For the text-containing cell, return its midpoint in (x, y) coordinate format. 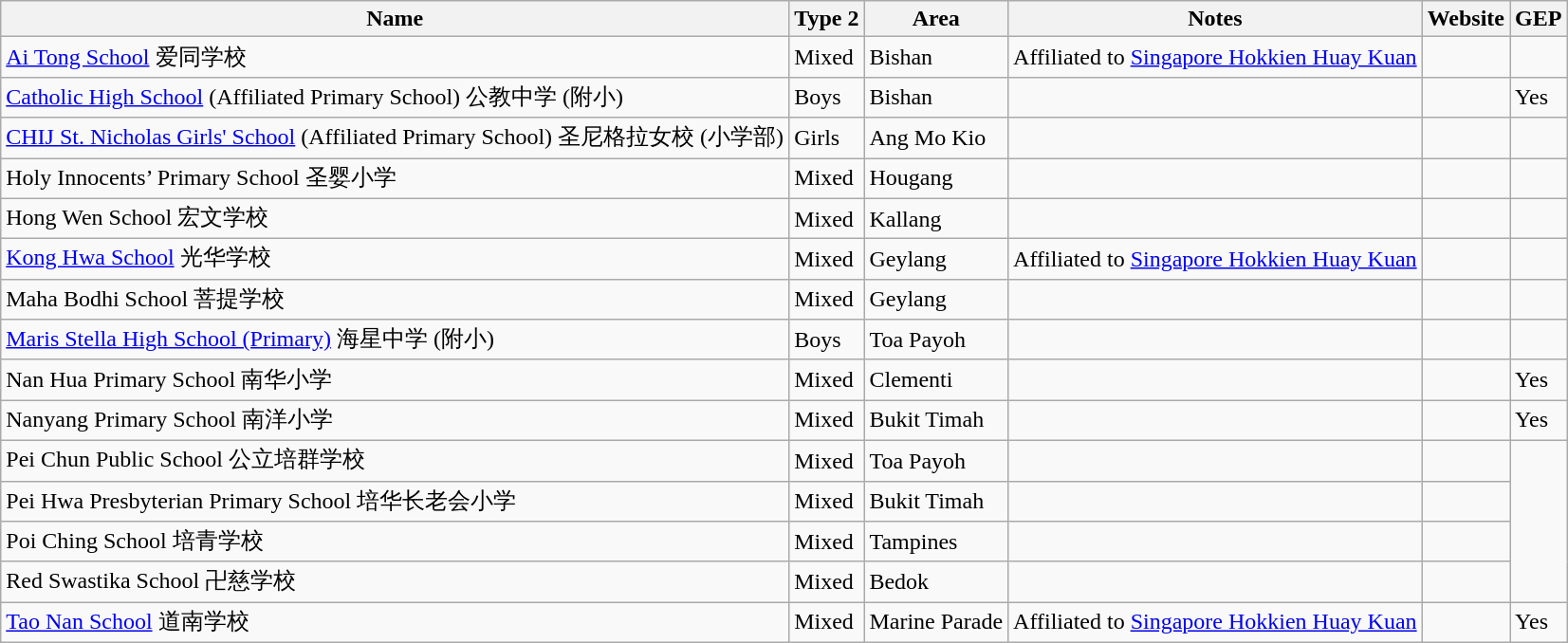
Ang Mo Kio (936, 138)
Kong Hwa School 光华学校 (395, 260)
CHIJ St. Nicholas Girls' School (Affiliated Primary School) 圣尼格拉女校 (小学部) (395, 138)
Kallang (936, 218)
Tampines (936, 542)
Bedok (936, 582)
Pei Chun Public School 公立培群学校 (395, 461)
Holy Innocents’ Primary School 圣婴小学 (395, 178)
Nan Hua Primary School 南华小学 (395, 379)
Red Swastika School 卍慈学校 (395, 582)
Area (936, 19)
GEP (1539, 19)
Clementi (936, 379)
Hougang (936, 178)
Marine Parade (936, 622)
Ai Tong School 爱同学校 (395, 57)
Nanyang Primary School 南洋小学 (395, 421)
Hong Wen School 宏文学校 (395, 218)
Maha Bodhi School 菩提学校 (395, 300)
Name (395, 19)
Maris Stella High School (Primary) 海星中学 (附小) (395, 340)
Type 2 (827, 19)
Notes (1216, 19)
Girls (827, 138)
Catholic High School (Affiliated Primary School) 公教中学 (附小) (395, 97)
Website (1466, 19)
Tao Nan School 道南学校 (395, 622)
Pei Hwa Presbyterian Primary School 培华长老会小学 (395, 501)
Poi Ching School 培青学校 (395, 542)
